Scan for the cell matching the given text and deliver its [X, Y] coordinate at center. 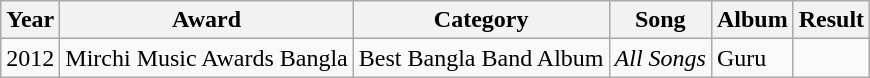
Result [831, 20]
Best Bangla Band Album [481, 58]
Category [481, 20]
Mirchi Music Awards Bangla [206, 58]
Album [752, 20]
2012 [30, 58]
Song [660, 20]
Year [30, 20]
Award [206, 20]
Guru [752, 58]
All Songs [660, 58]
